Output the [x, y] coordinate of the center of the cell containing the given text.  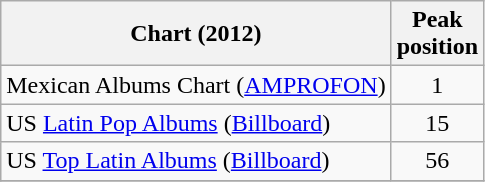
US Top Latin Albums (Billboard) [196, 161]
US Latin Pop Albums (Billboard) [196, 123]
Peakposition [437, 34]
Chart (2012) [196, 34]
15 [437, 123]
56 [437, 161]
1 [437, 85]
Mexican Albums Chart (AMPROFON) [196, 85]
